Identify which cell holds the provided text, then report its (x, y) central coordinate. 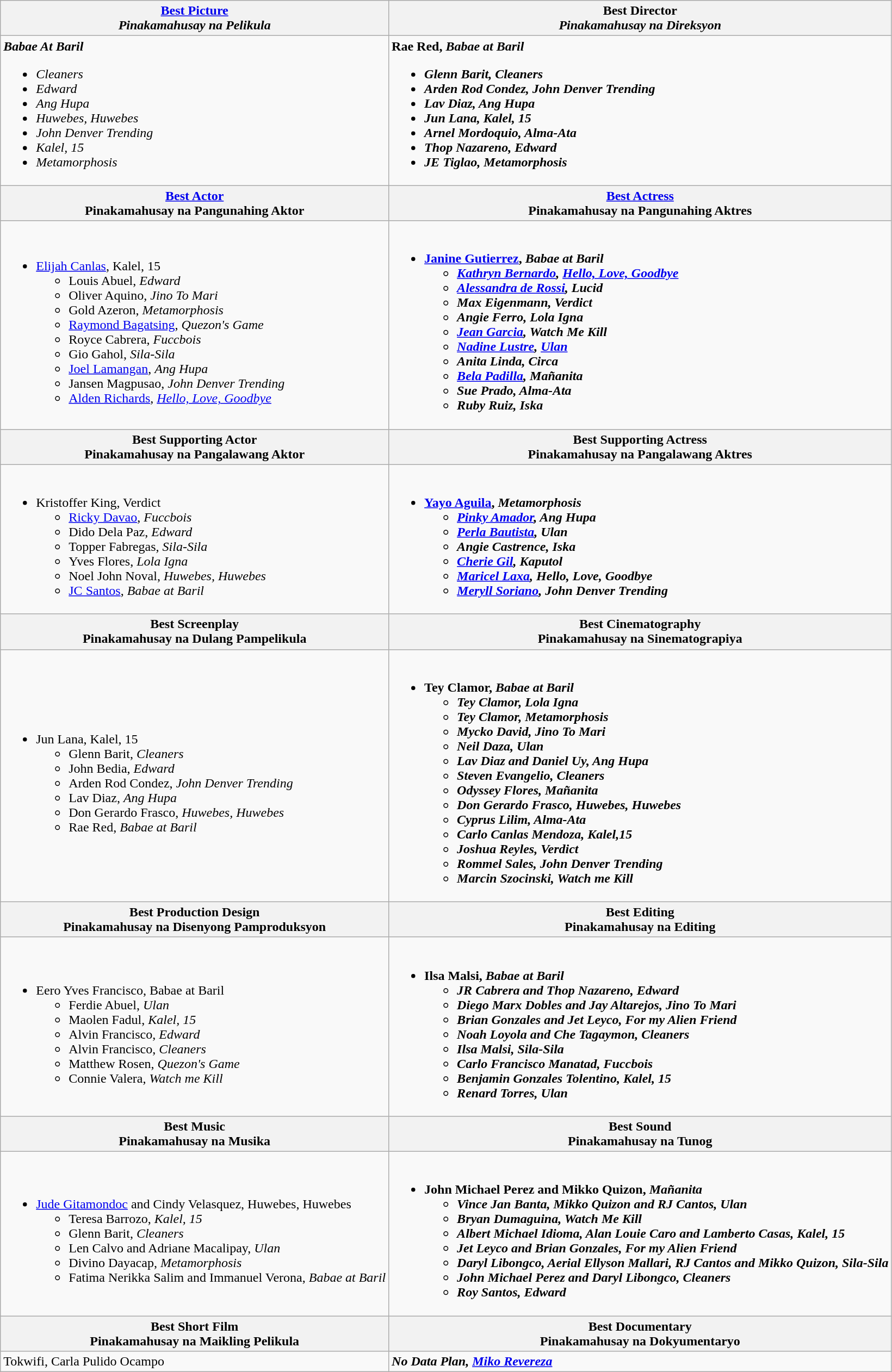
Best DirectorPinakamahusay na Direksyon (640, 18)
Best Short FilmPinakamahusay na Maikling Pelikula (195, 1333)
Best CinematographyPinakamahusay na Sinematograpiya (640, 632)
Best Supporting ActorPinakamahusay na Pangalawang Aktor (195, 447)
Best EditingPinakamahusay na Editing (640, 919)
Best DocumentaryPinakamahusay na Dokyumentaryo (640, 1333)
Tokwifi, Carla Pulido Ocampo (195, 1362)
No Data Plan, Miko Revereza (640, 1362)
Best Production DesignPinakamahusay na Disenyong Pamproduksyon (195, 919)
Best MusicPinakamahusay na Musika (195, 1133)
Best ScreenplayPinakamahusay na Dulang Pampelikula (195, 632)
Best SoundPinakamahusay na Tunog (640, 1133)
Best Supporting ActressPinakamahusay na Pangalawang Aktres (640, 447)
Best ActorPinakamahusay na Pangunahing Aktor (195, 203)
Babae At BarilCleanersEdwardAng HupaHuwebes, HuwebesJohn Denver TrendingKalel, 15Metamorphosis (195, 111)
Best ActressPinakamahusay na Pangunahing Aktres (640, 203)
Best PicturePinakamahusay na Pelikula (195, 18)
